Return the (X, Y) coordinate for the center point of the cell that contains the specified text.  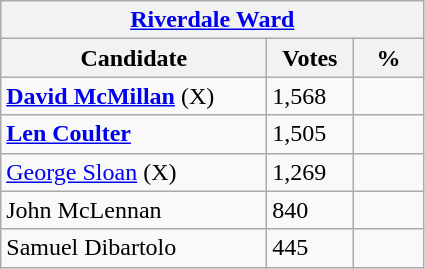
Len Coulter (134, 134)
840 (310, 210)
445 (310, 248)
Samuel Dibartolo (134, 248)
1,269 (310, 172)
Candidate (134, 58)
David McMillan (X) (134, 96)
George Sloan (X) (134, 172)
% (388, 58)
1,568 (310, 96)
Votes (310, 58)
Riverdale Ward (212, 20)
John McLennan (134, 210)
1,505 (310, 134)
